Provide the [X, Y] coordinate of the cell's center where the given text is located.  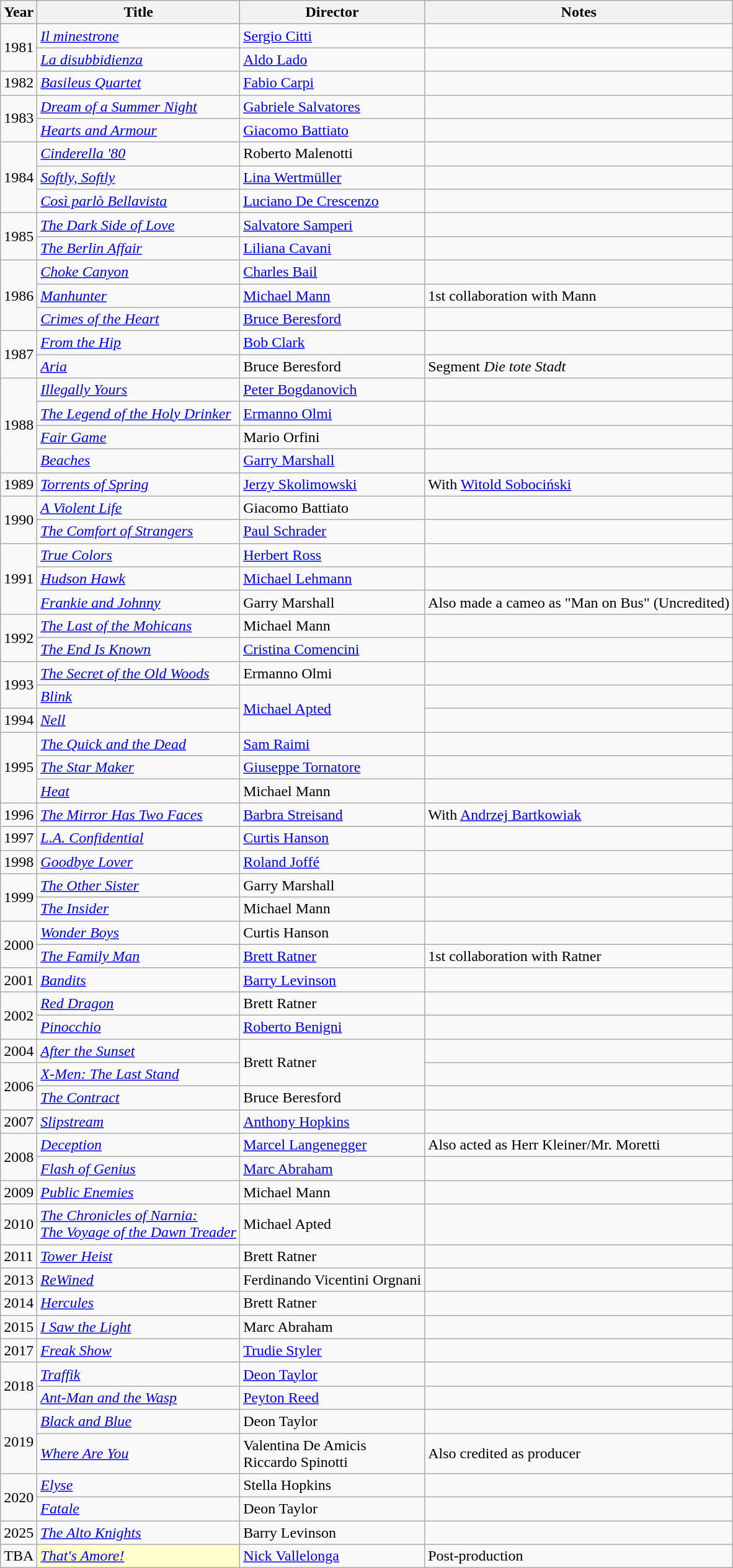
Wonder Boys [139, 932]
Gabriele Salvatores [332, 107]
Aldo Lado [332, 60]
1994 [19, 720]
1999 [19, 897]
2011 [19, 1256]
The Chronicles of Narnia:The Voyage of the Dawn Treader [139, 1224]
1991 [19, 578]
Marcel Langenegger [332, 1145]
Fabio Carpi [332, 83]
Choke Canyon [139, 272]
Bob Clark [332, 343]
The Quick and the Dead [139, 744]
Lina Wertmüller [332, 177]
From the Hip [139, 343]
Valentina De AmicisRiccardo Spinotti [332, 1453]
Notes [579, 12]
Il minestrone [139, 36]
The Insider [139, 909]
2004 [19, 1051]
Barbra Streisand [332, 815]
Blink [139, 697]
Nick Vallelonga [332, 1556]
After the Sunset [139, 1051]
Basileus Quartet [139, 83]
The Legend of the Holy Drinker [139, 414]
Pinocchio [139, 1027]
Hearts and Armour [139, 130]
The Secret of the Old Woods [139, 673]
Sergio Citti [332, 36]
Heat [139, 791]
Roberto Malenotti [332, 154]
1997 [19, 838]
Cinderella '80 [139, 154]
2025 [19, 1533]
With Witold Sobociński [579, 484]
Ferdinando Vicentini Orgnani [332, 1280]
2009 [19, 1192]
The End Is Known [139, 649]
The Mirror Has Two Faces [139, 815]
1983 [19, 118]
The Contract [139, 1098]
Flash of Genius [139, 1169]
Year [19, 12]
2010 [19, 1224]
Michael Lehmann [332, 578]
1989 [19, 484]
Traffik [139, 1374]
1985 [19, 236]
2008 [19, 1157]
Giuseppe Tornatore [332, 768]
1992 [19, 637]
2018 [19, 1386]
With Andrzej Bartkowiak [579, 815]
That's Amore! [139, 1556]
Director [332, 12]
Peyton Reed [332, 1397]
Hudson Hawk [139, 578]
1st collaboration with Mann [579, 296]
The Other Sister [139, 885]
2001 [19, 980]
Bandits [139, 980]
Fatale [139, 1509]
Charles Bail [332, 272]
Herbert Ross [332, 555]
Peter Bogdanovich [332, 390]
La disubbidienza [139, 60]
2019 [19, 1441]
Manhunter [139, 296]
Crimes of the Heart [139, 319]
Elyse [139, 1486]
1987 [19, 355]
1984 [19, 177]
The Star Maker [139, 768]
2000 [19, 944]
Also made a cameo as "Man on Bus" (Uncredited) [579, 602]
The Alto Knights [139, 1533]
Trudie Styler [332, 1350]
I Saw the Light [139, 1327]
Roberto Benigni [332, 1027]
Luciano De Crescenzo [332, 201]
1998 [19, 862]
Fair Game [139, 437]
Dream of a Summer Night [139, 107]
ReWined [139, 1280]
Frankie and Johnny [139, 602]
Tower Heist [139, 1256]
Hercules [139, 1303]
Paul Schrader [332, 531]
A Violent Life [139, 508]
Stella Hopkins [332, 1486]
Nell [139, 720]
Beaches [139, 461]
Freak Show [139, 1350]
1996 [19, 815]
Anthony Hopkins [332, 1122]
Red Dragon [139, 1003]
The Dark Side of Love [139, 224]
The Family Man [139, 956]
2015 [19, 1327]
L.A. Confidential [139, 838]
Softly, Softly [139, 177]
2020 [19, 1497]
Also credited as producer [579, 1453]
The Comfort of Strangers [139, 531]
2006 [19, 1086]
2014 [19, 1303]
Public Enemies [139, 1192]
The Last of the Mohicans [139, 626]
Jerzy Skolimowski [332, 484]
Title [139, 12]
Illegally Yours [139, 390]
True Colors [139, 555]
Ant-Man and the Wasp [139, 1397]
Where Are You [139, 1453]
1982 [19, 83]
Segment Die tote Stadt [579, 366]
1995 [19, 768]
1988 [19, 425]
2002 [19, 1015]
Aria [139, 366]
2013 [19, 1280]
Goodbye Lover [139, 862]
Mario Orfini [332, 437]
The Berlin Affair [139, 248]
2017 [19, 1350]
X-Men: The Last Stand [139, 1074]
Post-production [579, 1556]
Liliana Cavani [332, 248]
1993 [19, 684]
1986 [19, 295]
2007 [19, 1122]
Slipstream [139, 1122]
Cristina Comencini [332, 649]
1981 [19, 48]
Deception [139, 1145]
Salvatore Samperi [332, 224]
Roland Joffé [332, 862]
Sam Raimi [332, 744]
Also acted as Herr Kleiner/Mr. Moretti [579, 1145]
1990 [19, 520]
Black and Blue [139, 1421]
1st collaboration with Ratner [579, 956]
Torrents of Spring [139, 484]
TBA [19, 1556]
Così parlò Bellavista [139, 201]
